Provide the (X, Y) coordinate of the cell's center where the given text is located.  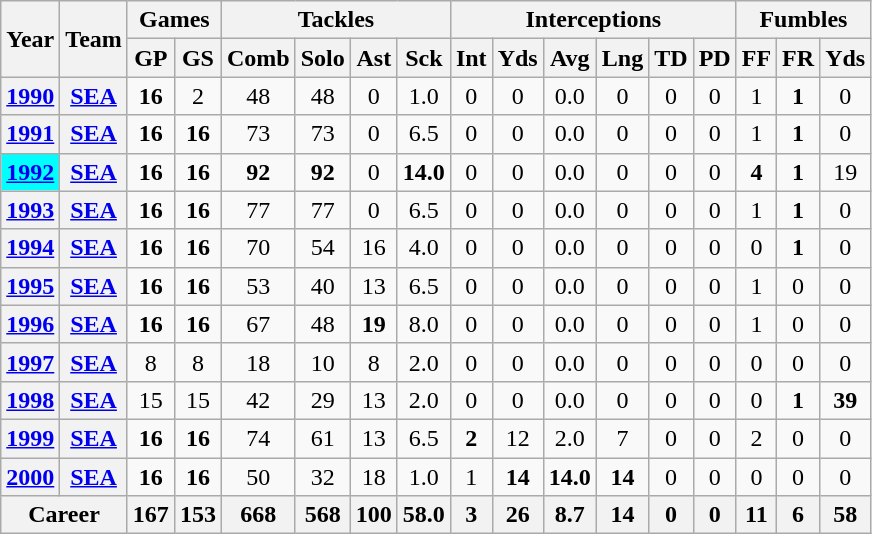
50 (258, 477)
8.7 (570, 515)
GP (150, 58)
Ast (374, 58)
1996 (30, 324)
Fumbles (804, 20)
8.0 (424, 324)
61 (322, 438)
Comb (258, 58)
6 (798, 515)
1990 (30, 96)
7 (622, 438)
Games (174, 20)
54 (322, 248)
Lng (622, 58)
Sck (424, 58)
12 (518, 438)
3 (471, 515)
1998 (30, 400)
Team (94, 39)
1994 (30, 248)
Year (30, 39)
100 (374, 515)
29 (322, 400)
40 (322, 286)
4 (756, 172)
53 (258, 286)
1999 (30, 438)
Tackles (336, 20)
Int (471, 58)
70 (258, 248)
668 (258, 515)
67 (258, 324)
26 (518, 515)
Avg (570, 58)
PD (714, 58)
1991 (30, 134)
Career (64, 515)
39 (846, 400)
2000 (30, 477)
Interceptions (593, 20)
58.0 (424, 515)
FR (798, 58)
42 (258, 400)
153 (198, 515)
10 (322, 362)
74 (258, 438)
Solo (322, 58)
1992 (30, 172)
167 (150, 515)
1995 (30, 286)
568 (322, 515)
TD (671, 58)
58 (846, 515)
GS (198, 58)
4.0 (424, 248)
1993 (30, 210)
FF (756, 58)
11 (756, 515)
32 (322, 477)
1997 (30, 362)
